Detect which cell encompasses the target text, then output its [x, y] center coordinate. 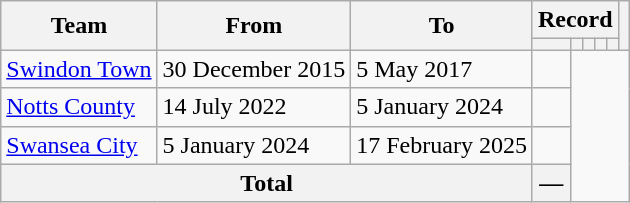
Total [267, 183]
Record [575, 20]
5 May 2017 [442, 69]
14 July 2022 [254, 107]
Swindon Town [79, 69]
To [442, 26]
From [254, 26]
17 February 2025 [442, 145]
Team [79, 26]
— [551, 183]
Notts County [79, 107]
Swansea City [79, 145]
30 December 2015 [254, 69]
